Return the [X, Y] coordinate for the center point of the cell that contains the specified text.  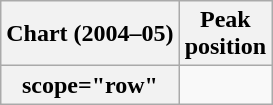
Chart (2004–05) [90, 34]
Peakposition [225, 34]
scope="row" [90, 85]
